Return the (X, Y) coordinate for the center point of the cell that contains the specified text.  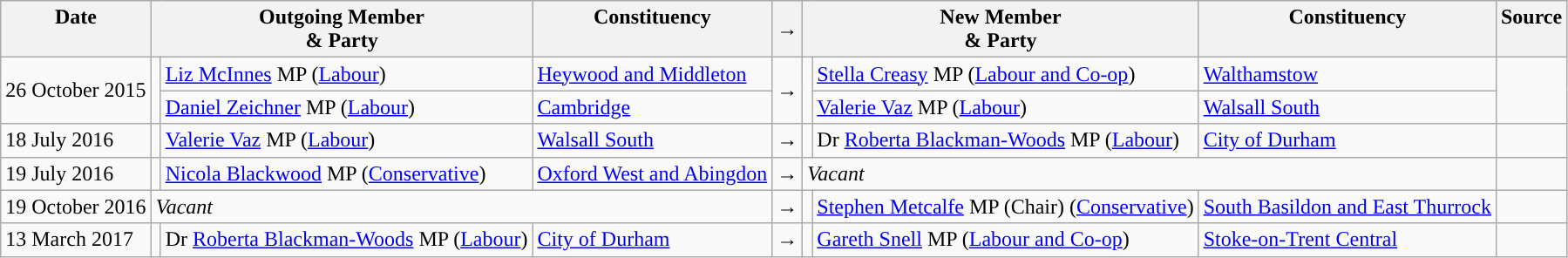
13 March 2017 (76, 240)
19 July 2016 (76, 173)
19 October 2016 (76, 207)
Date (76, 30)
Outgoing Member& Party (342, 30)
Stella Creasy MP (Labour and Co-op) (1006, 74)
Stoke-on-Trent Central (1347, 240)
Gareth Snell MP (Labour and Co-op) (1006, 240)
26 October 2015 (76, 91)
18 July 2016 (76, 140)
South Basildon and East Thurrock (1347, 207)
New Member& Party (1001, 30)
Stephen Metcalfe MP (Chair) (Conservative) (1006, 207)
Oxford West and Abingdon (652, 173)
Nicola Blackwood MP (Conservative) (347, 173)
Heywood and Middleton (652, 74)
Daniel Zeichner MP (Labour) (347, 107)
Source (1531, 30)
Cambridge (652, 107)
Walthamstow (1347, 74)
Liz McInnes MP (Labour) (347, 74)
